Locate the cell with the specified text and output its (X, Y) center coordinate. 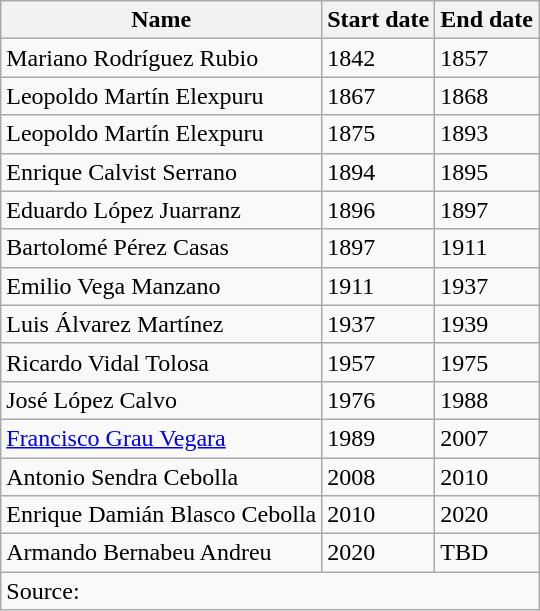
Source: (270, 591)
1896 (378, 210)
1857 (487, 58)
Luis Álvarez Martínez (162, 324)
Start date (378, 20)
2008 (378, 477)
TBD (487, 553)
1842 (378, 58)
1989 (378, 438)
1957 (378, 362)
1975 (487, 362)
Francisco Grau Vegara (162, 438)
Armando Bernabeu Andreu (162, 553)
José López Calvo (162, 400)
Ricardo Vidal Tolosa (162, 362)
1867 (378, 96)
1868 (487, 96)
1895 (487, 172)
1988 (487, 400)
1939 (487, 324)
Antonio Sendra Cebolla (162, 477)
Enrique Calvist Serrano (162, 172)
1875 (378, 134)
1893 (487, 134)
Name (162, 20)
Enrique Damián Blasco Cebolla (162, 515)
End date (487, 20)
Mariano Rodríguez Rubio (162, 58)
Eduardo López Juarranz (162, 210)
1894 (378, 172)
2007 (487, 438)
Bartolomé Pérez Casas (162, 248)
Emilio Vega Manzano (162, 286)
1976 (378, 400)
